Provide the [X, Y] coordinate of the cell's center where the given text is located.  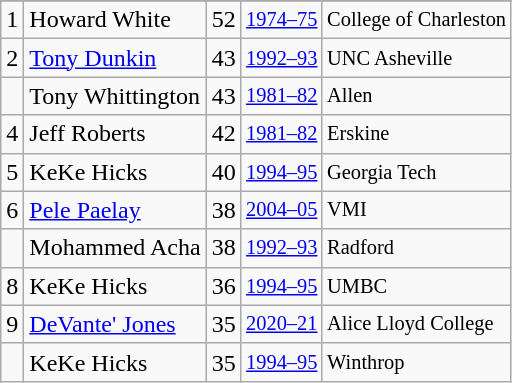
UNC Asheville [416, 58]
2020–21 [282, 324]
2004–05 [282, 210]
Howard White [115, 20]
52 [224, 20]
Erskine [416, 134]
2 [12, 58]
Jeff Roberts [115, 134]
4 [12, 134]
Mohammed Acha [115, 248]
Tony Dunkin [115, 58]
DeVante' Jones [115, 324]
Pele Paelay [115, 210]
UMBC [416, 286]
6 [12, 210]
Tony Whittington [115, 96]
40 [224, 172]
5 [12, 172]
1974–75 [282, 20]
College of Charleston [416, 20]
8 [12, 286]
Georgia Tech [416, 172]
1 [12, 20]
VMI [416, 210]
Radford [416, 248]
9 [12, 324]
Alice Lloyd College [416, 324]
Allen [416, 96]
42 [224, 134]
Winthrop [416, 362]
36 [224, 286]
